Identify which cell holds the provided text, then report its [X, Y] central coordinate. 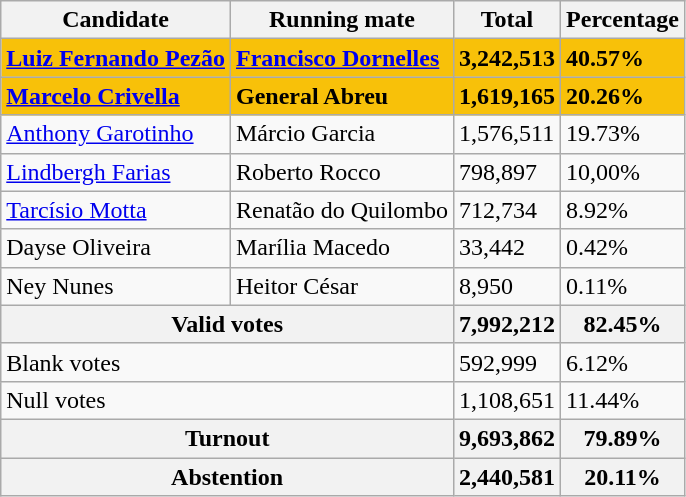
Valid votes [228, 324]
Ney Nunes [116, 286]
Tarcísio Motta [116, 210]
9,693,862 [506, 438]
Running mate [342, 20]
798,897 [506, 172]
Blank votes [228, 362]
Roberto Rocco [342, 172]
7,992,212 [506, 324]
592,999 [506, 362]
19.73% [623, 134]
Márcio Garcia [342, 134]
Percentage [623, 20]
1,576,511 [506, 134]
8.92% [623, 210]
20.26% [623, 96]
11.44% [623, 400]
Lindbergh Farias [116, 172]
Marília Macedo [342, 248]
3,242,513 [506, 58]
40.57% [623, 58]
Dayse Oliveira [116, 248]
Null votes [228, 400]
1,108,651 [506, 400]
Renatão do Quilombo [342, 210]
20.11% [623, 477]
Turnout [228, 438]
8,950 [506, 286]
Heitor César [342, 286]
82.45% [623, 324]
79.89% [623, 438]
2,440,581 [506, 477]
0.11% [623, 286]
1,619,165 [506, 96]
Abstention [228, 477]
33,442 [506, 248]
6.12% [623, 362]
Total [506, 20]
General Abreu [342, 96]
Francisco Dornelles [342, 58]
10,00% [623, 172]
0.42% [623, 248]
Candidate [116, 20]
712,734 [506, 210]
Anthony Garotinho [116, 134]
Luiz Fernando Pezão [116, 58]
Marcelo Crivella [116, 96]
